From the cell containing the given text, extract its center point as (x, y) coordinate. 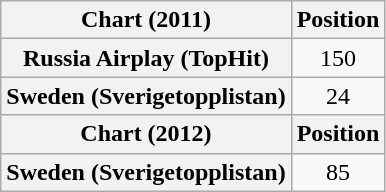
Chart (2011) (146, 20)
150 (338, 58)
24 (338, 96)
85 (338, 172)
Chart (2012) (146, 134)
Russia Airplay (TopHit) (146, 58)
